Return the [X, Y] coordinate for the center point of the cell that contains the specified text.  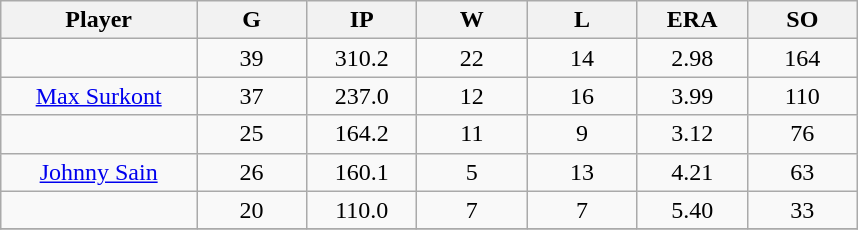
110 [802, 96]
22 [472, 58]
16 [582, 96]
IP [362, 20]
5 [472, 172]
76 [802, 134]
Johnny Sain [99, 172]
L [582, 20]
164 [802, 58]
13 [582, 172]
25 [252, 134]
W [472, 20]
164.2 [362, 134]
3.99 [692, 96]
37 [252, 96]
4.21 [692, 172]
39 [252, 58]
12 [472, 96]
63 [802, 172]
14 [582, 58]
33 [802, 210]
3.12 [692, 134]
237.0 [362, 96]
20 [252, 210]
5.40 [692, 210]
11 [472, 134]
110.0 [362, 210]
2.98 [692, 58]
26 [252, 172]
310.2 [362, 58]
ERA [692, 20]
Player [99, 20]
Max Surkont [99, 96]
G [252, 20]
SO [802, 20]
160.1 [362, 172]
9 [582, 134]
